From the cell containing the given text, extract its center point as [X, Y] coordinate. 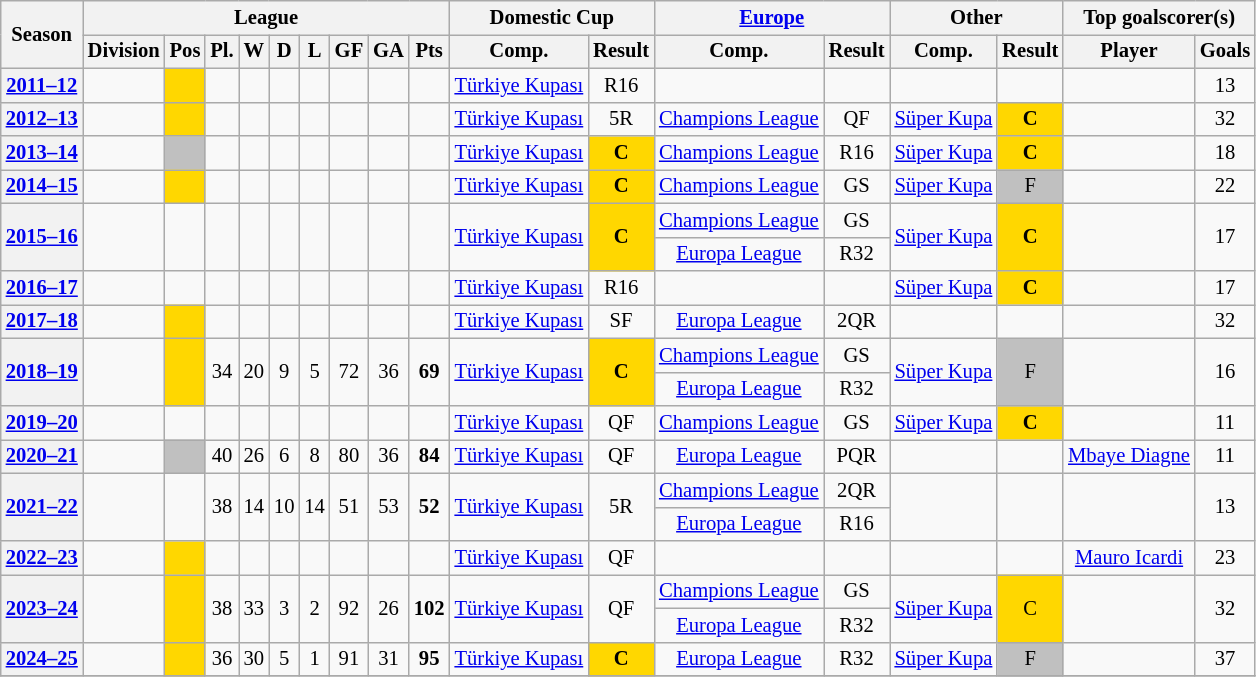
95 [430, 659]
91 [349, 659]
51 [349, 507]
Player [1129, 51]
9 [284, 372]
2011–12 [42, 85]
30 [254, 659]
PQR [857, 456]
2023–24 [42, 608]
33 [254, 608]
22 [1225, 186]
84 [430, 456]
Division [124, 51]
69 [430, 372]
Mbaye Diagne [1129, 456]
2021–22 [42, 507]
Pl. [222, 51]
Other [977, 17]
6 [284, 456]
GA [388, 51]
8 [314, 456]
D [284, 51]
Goals [1225, 51]
2 [314, 608]
23 [1225, 557]
2018–19 [42, 372]
40 [222, 456]
Pts [430, 51]
GF [349, 51]
72 [349, 372]
2016–17 [42, 287]
2017–18 [42, 321]
1 [314, 659]
2013–14 [42, 153]
2020–21 [42, 456]
52 [430, 507]
2014–15 [42, 186]
53 [388, 507]
Europe [772, 17]
2012–13 [42, 119]
31 [388, 659]
2022–23 [42, 557]
34 [222, 372]
16 [1225, 372]
102 [430, 608]
18 [1225, 153]
Pos [186, 51]
2024–25 [42, 659]
Top goalscorer(s) [1159, 17]
2019–20 [42, 423]
Season [42, 34]
W [254, 51]
L [314, 51]
League [266, 17]
80 [349, 456]
10 [284, 507]
SF [621, 321]
92 [349, 608]
Mauro Icardi [1129, 557]
20 [254, 372]
3 [284, 608]
2015–16 [42, 237]
37 [1225, 659]
Domestic Cup [552, 17]
